Search for the cell housing the specified text and yield its [X, Y] center coordinate. 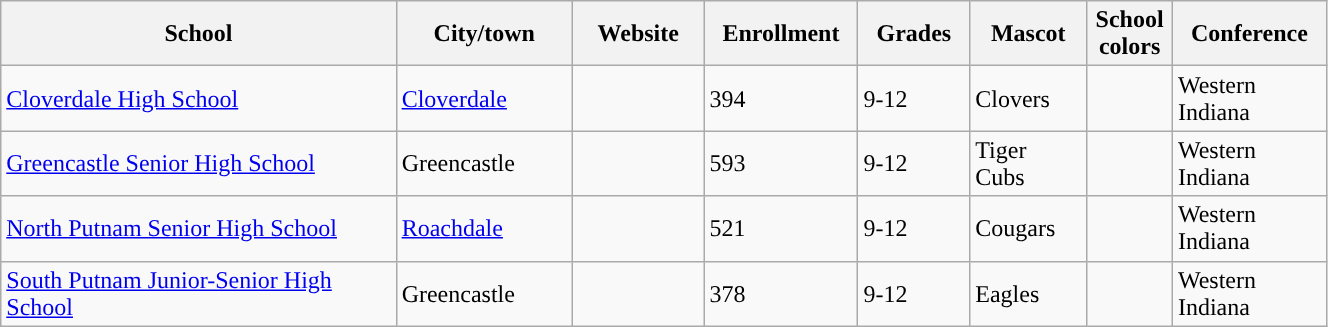
North Putnam Senior High School [198, 228]
Eagles [1028, 294]
Greencastle Senior High School [198, 164]
Clovers [1028, 98]
Enrollment [781, 34]
Roachdale [484, 228]
School colors [1130, 34]
394 [781, 98]
Mascot [1028, 34]
378 [781, 294]
593 [781, 164]
City/town [484, 34]
School [198, 34]
Tiger Cubs [1028, 164]
Cloverdale High School [198, 98]
521 [781, 228]
Cougars [1028, 228]
Conference [1249, 34]
Grades [914, 34]
South Putnam Junior-Senior High School [198, 294]
Website [638, 34]
Cloverdale [484, 98]
